Provide the (X, Y) coordinate of the cell's center where the given text is located.  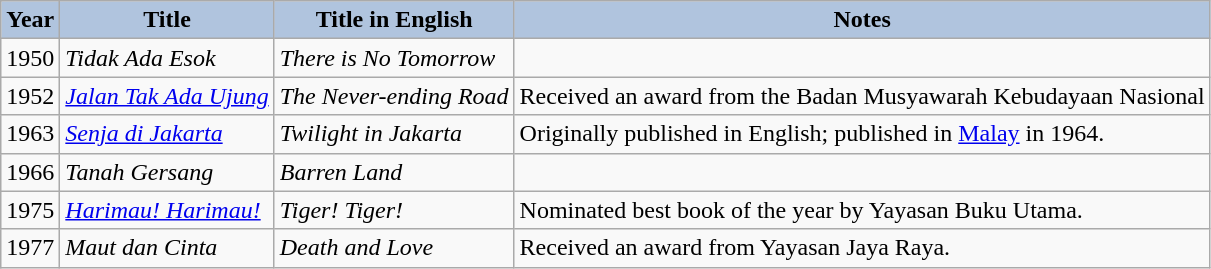
Year (30, 20)
Received an award from the Badan Musyawarah Kebudayaan Nasional (862, 96)
Harimau! Harimau! (167, 210)
Tidak Ada Esok (167, 58)
1975 (30, 210)
The Never-ending Road (394, 96)
1950 (30, 58)
Death and Love (394, 248)
Tiger! Tiger! (394, 210)
1977 (30, 248)
1952 (30, 96)
Maut dan Cinta (167, 248)
Barren Land (394, 172)
Title (167, 20)
Twilight in Jakarta (394, 134)
Title in English (394, 20)
1966 (30, 172)
Received an award from Yayasan Jaya Raya. (862, 248)
Tanah Gersang (167, 172)
Senja di Jakarta (167, 134)
Notes (862, 20)
Originally published in English; published in Malay in 1964. (862, 134)
Nominated best book of the year by Yayasan Buku Utama. (862, 210)
1963 (30, 134)
Jalan Tak Ada Ujung (167, 96)
There is No Tomorrow (394, 58)
